Scan for the cell matching the given text and deliver its (x, y) coordinate at center. 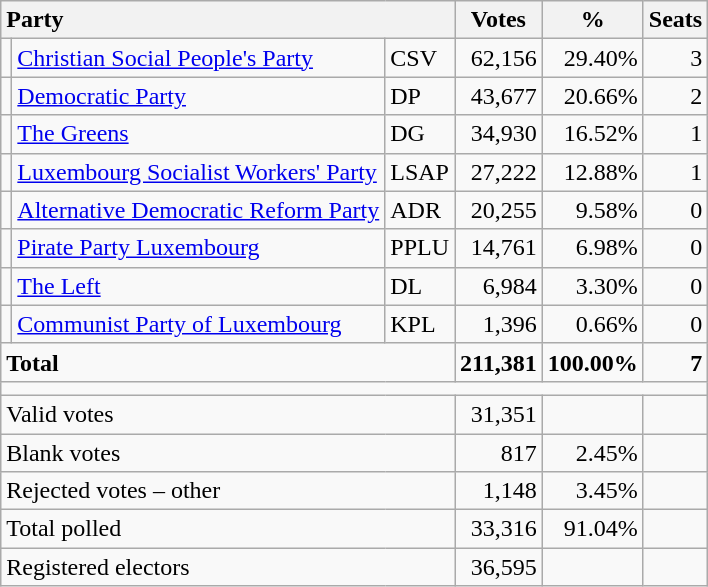
Total (228, 362)
KPL (420, 324)
The Greens (198, 134)
Luxembourg Socialist Workers' Party (198, 172)
14,761 (498, 248)
43,677 (498, 96)
Blank votes (228, 453)
3.45% (592, 491)
62,156 (498, 58)
LSAP (420, 172)
16.52% (592, 134)
Democratic Party (198, 96)
Christian Social People's Party (198, 58)
CSV (420, 58)
211,381 (498, 362)
% (592, 20)
Communist Party of Luxembourg (198, 324)
PPLU (420, 248)
31,351 (498, 414)
20.66% (592, 96)
6,984 (498, 286)
3 (675, 58)
91.04% (592, 529)
36,595 (498, 567)
Registered electors (228, 567)
33,316 (498, 529)
1,148 (498, 491)
Votes (498, 20)
9.58% (592, 210)
29.40% (592, 58)
DL (420, 286)
7 (675, 362)
2 (675, 96)
12.88% (592, 172)
Seats (675, 20)
The Left (198, 286)
34,930 (498, 134)
3.30% (592, 286)
DG (420, 134)
Pirate Party Luxembourg (198, 248)
Total polled (228, 529)
DP (420, 96)
Party (228, 20)
100.00% (592, 362)
20,255 (498, 210)
ADR (420, 210)
1,396 (498, 324)
6.98% (592, 248)
Rejected votes – other (228, 491)
Valid votes (228, 414)
27,222 (498, 172)
0.66% (592, 324)
817 (498, 453)
2.45% (592, 453)
Alternative Democratic Reform Party (198, 210)
